Find where the given text appears and provide that cell's center as [x, y] coordinate. 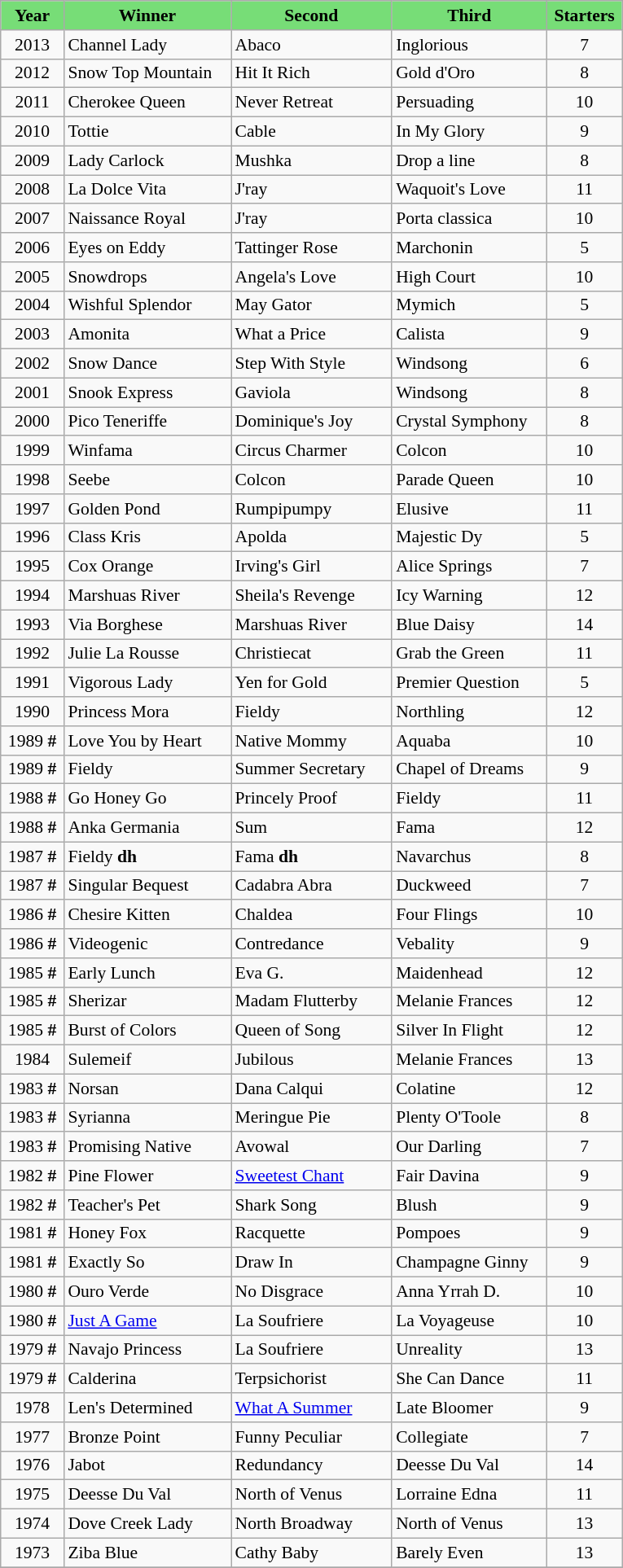
Ziba Blue [147, 1553]
Princess Mora [147, 712]
Mymich [469, 305]
2001 [33, 392]
Meringue Pie [312, 1118]
Cherokee Queen [147, 103]
Gold d'Oro [469, 73]
Four Flings [469, 915]
1995 [33, 567]
2002 [33, 364]
1992 [33, 654]
Marchonin [469, 247]
Anna Yrrah D. [469, 1292]
Starters [585, 15]
Blue Daisy [469, 624]
Sum [312, 828]
Sheila's Revenge [312, 596]
2003 [33, 335]
Barely Even [469, 1553]
Gaviola [312, 392]
Majestic Dy [469, 537]
Teacher's Pet [147, 1205]
Aquaba [469, 741]
What a Price [312, 335]
Sweetest Chant [312, 1176]
Fama [469, 828]
1991 [33, 683]
1997 [33, 509]
Videogenic [147, 944]
Cox Orange [147, 567]
Vigorous Lady [147, 683]
2005 [33, 277]
1976 [33, 1465]
1994 [33, 596]
Collegiate [469, 1437]
Snow Top Mountain [147, 73]
What A Summer [312, 1408]
Winner [147, 15]
Wishful Splendor [147, 305]
Len's Determined [147, 1408]
Chaldea [312, 915]
1998 [33, 480]
Queen of Song [312, 1031]
Porta classica [469, 219]
Our Darling [469, 1147]
Shark Song [312, 1205]
Contredance [312, 944]
Pico Teneriffe [147, 422]
Summer Secretary [312, 769]
Step With Style [312, 364]
Singular Bequest [147, 886]
1978 [33, 1408]
Seebe [147, 480]
Fama dh [312, 856]
Irving's Girl [312, 567]
Year [33, 15]
High Court [469, 277]
Navarchus [469, 856]
Eva G. [312, 973]
Winfama [147, 451]
Maidenhead [469, 973]
Fieldy dh [147, 856]
2004 [33, 305]
Late Bloomer [469, 1408]
6 [585, 364]
Lorraine Edna [469, 1495]
Princely Proof [312, 799]
Second [312, 15]
May Gator [312, 305]
Drop a line [469, 160]
2012 [33, 73]
Pine Flower [147, 1176]
Via Borghese [147, 624]
North Broadway [312, 1524]
Terpsichorist [312, 1379]
Amonita [147, 335]
Lady Carlock [147, 160]
Golden Pond [147, 509]
Channel Lady [147, 45]
Elusive [469, 509]
Christiecat [312, 654]
Parade Queen [469, 480]
Hit It Rich [312, 73]
Duckweed [469, 886]
Burst of Colors [147, 1031]
2006 [33, 247]
Icy Warning [469, 596]
Tottie [147, 132]
Early Lunch [147, 973]
Jubilous [312, 1060]
Tattinger Rose [312, 247]
Snow Dance [147, 364]
Dove Creek Lady [147, 1524]
1984 [33, 1060]
Bronze Point [147, 1437]
Third [469, 15]
Naissance Royal [147, 219]
Dominique's Joy [312, 422]
2007 [33, 219]
Colatine [469, 1088]
Mushka [312, 160]
Unreality [469, 1350]
Champagne Ginny [469, 1263]
Love You by Heart [147, 741]
Never Retreat [312, 103]
Plenty O'Toole [469, 1118]
Snook Express [147, 392]
1999 [33, 451]
Draw In [312, 1263]
Sherizar [147, 1001]
Calista [469, 335]
Blush [469, 1205]
Native Mommy [312, 741]
Cadabra Abra [312, 886]
Funny Peculiar [312, 1437]
Angela's Love [312, 277]
In My Glory [469, 132]
Syrianna [147, 1118]
Honey Fox [147, 1233]
Anka Germania [147, 828]
She Can Dance [469, 1379]
Fair Davina [469, 1176]
Ouro Verde [147, 1292]
1975 [33, 1495]
2011 [33, 103]
Racquette [312, 1233]
Circus Charmer [312, 451]
Chapel of Dreams [469, 769]
Go Honey Go [147, 799]
Dana Calqui [312, 1088]
Apolda [312, 537]
Yen for Gold [312, 683]
Navajo Princess [147, 1350]
1996 [33, 537]
Alice Springs [469, 567]
La Voyageuse [469, 1321]
No Disgrace [312, 1292]
Redundancy [312, 1465]
Exactly So [147, 1263]
Cathy Baby [312, 1553]
Persuading [469, 103]
1990 [33, 712]
Rumpipumpy [312, 509]
Snowdrops [147, 277]
Premier Question [469, 683]
Eyes on Eddy [147, 247]
Jabot [147, 1465]
2000 [33, 422]
Promising Native [147, 1147]
Grab the Green [469, 654]
Just A Game [147, 1321]
Cable [312, 132]
Northling [469, 712]
Abaco [312, 45]
Class Kris [147, 537]
2013 [33, 45]
Crystal Symphony [469, 422]
Inglorious [469, 45]
La Dolce Vita [147, 190]
Julie La Rousse [147, 654]
Vebality [469, 944]
Silver In Flight [469, 1031]
1977 [33, 1437]
1993 [33, 624]
Avowal [312, 1147]
Norsan [147, 1088]
2009 [33, 160]
Chesire Kitten [147, 915]
1974 [33, 1524]
2008 [33, 190]
2010 [33, 132]
Madam Flutterby [312, 1001]
Waquoit's Love [469, 190]
Calderina [147, 1379]
1973 [33, 1553]
Pompoes [469, 1233]
Sulemeif [147, 1060]
